Provide the (x, y) coordinate of the cell's center where the given text is located.  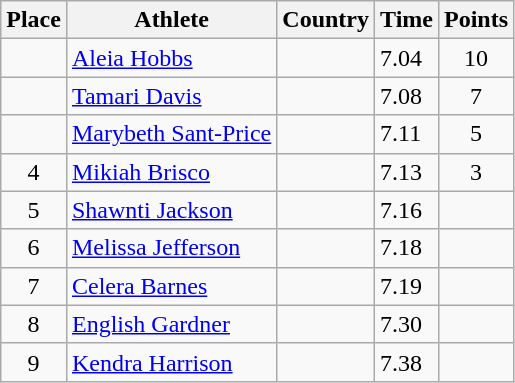
6 (34, 248)
Aleia Hobbs (171, 58)
Kendra Harrison (171, 362)
10 (476, 58)
9 (34, 362)
Tamari Davis (171, 96)
3 (476, 172)
7.04 (407, 58)
Country (326, 20)
Time (407, 20)
7.30 (407, 324)
8 (34, 324)
7.16 (407, 210)
7.38 (407, 362)
Marybeth Sant-Price (171, 134)
Points (476, 20)
7.13 (407, 172)
7.08 (407, 96)
4 (34, 172)
Place (34, 20)
Shawnti Jackson (171, 210)
Mikiah Brisco (171, 172)
Athlete (171, 20)
7.11 (407, 134)
English Gardner (171, 324)
7.18 (407, 248)
7.19 (407, 286)
Melissa Jefferson (171, 248)
Celera Barnes (171, 286)
